Pinpoint the cell where the given text exists, returning its [X, Y] midpoint coordinate. 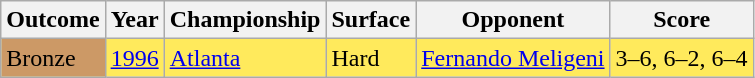
Year [134, 20]
Bronze [53, 58]
Championship [245, 20]
Outcome [53, 20]
Hard [371, 58]
Score [682, 20]
1996 [134, 58]
Atlanta [245, 58]
Opponent [513, 20]
Fernando Meligeni [513, 58]
Surface [371, 20]
3–6, 6–2, 6–4 [682, 58]
